Provide the (x, y) coordinate of the cell's center where the given text is located.  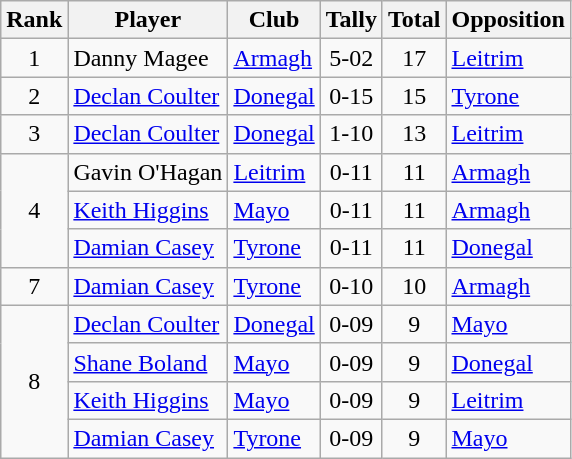
1-10 (351, 134)
Gavin O'Hagan (148, 172)
10 (414, 286)
8 (34, 381)
Rank (34, 20)
13 (414, 134)
Shane Boland (148, 362)
5-02 (351, 58)
Opposition (508, 20)
0-10 (351, 286)
2 (34, 96)
15 (414, 96)
7 (34, 286)
3 (34, 134)
Total (414, 20)
Club (274, 20)
17 (414, 58)
Tally (351, 20)
1 (34, 58)
Player (148, 20)
Danny Magee (148, 58)
0-15 (351, 96)
4 (34, 210)
